Identify which cell holds the provided text, then report its [x, y] central coordinate. 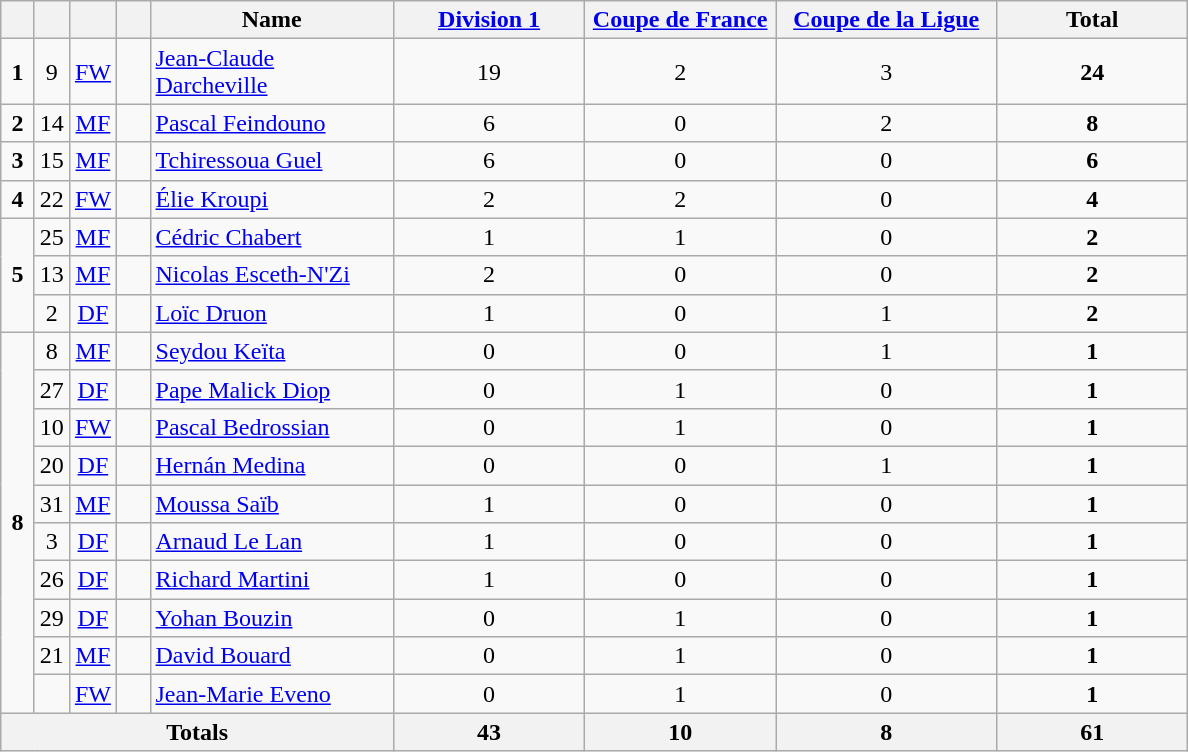
Nicolas Esceth-N'Zi [272, 275]
19 [490, 72]
27 [52, 389]
14 [52, 123]
31 [52, 503]
24 [1092, 72]
Coupe de la Ligue [886, 20]
26 [52, 580]
Loïc Druon [272, 313]
Jean-Marie Eveno [272, 694]
Cédric Chabert [272, 237]
21 [52, 656]
Pape Malick Diop [272, 389]
43 [490, 732]
Tchiressoua Guel [272, 161]
Élie Kroupi [272, 199]
Coupe de France [680, 20]
61 [1092, 732]
Richard Martini [272, 580]
Moussa Saïb [272, 503]
Pascal Feindouno [272, 123]
Yohan Bouzin [272, 618]
9 [52, 72]
Name [272, 20]
Seydou Keïta [272, 351]
13 [52, 275]
25 [52, 237]
Hernán Medina [272, 465]
Jean-Claude Darcheville [272, 72]
Pascal Bedrossian [272, 427]
22 [52, 199]
20 [52, 465]
5 [18, 275]
29 [52, 618]
Totals [198, 732]
Arnaud Le Lan [272, 542]
Total [1092, 20]
David Bouard [272, 656]
Division 1 [490, 20]
15 [52, 161]
